Return [x, y] of the center of cell containing provided text 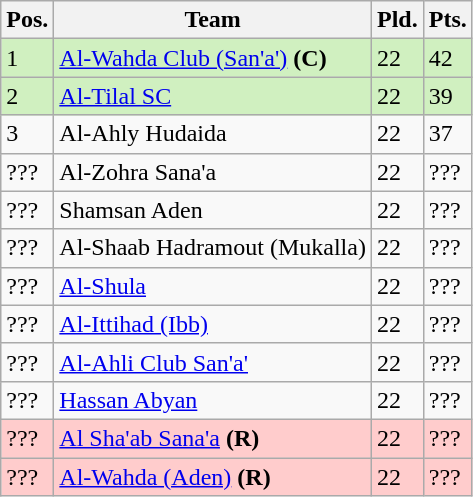
1 [28, 58]
Al-Shaab Hadramout (Mukalla) [213, 248]
3 [28, 134]
Al-Shula [213, 286]
37 [448, 134]
Shamsan Aden [213, 210]
39 [448, 96]
Al-Wahda Club (San'a') (C) [213, 58]
Al-Tilal SC [213, 96]
2 [28, 96]
Al-Zohra Sana'a [213, 172]
Al-Wahda (Aden) (R) [213, 477]
Pld. [397, 20]
Al-Ahly Hudaida [213, 134]
Pos. [28, 20]
Al Sha'ab Sana'a (R) [213, 438]
Al-Ahli Club San'a' [213, 362]
Team [213, 20]
Al-Ittihad (Ibb) [213, 324]
42 [448, 58]
Hassan Abyan [213, 400]
Pts. [448, 20]
